For the text-containing cell, return its midpoint in (X, Y) coordinate format. 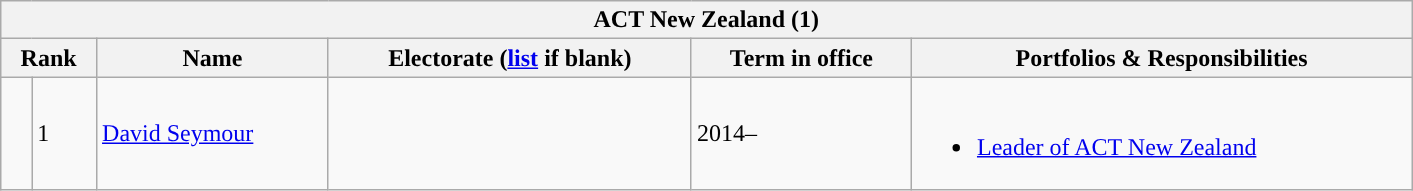
Term in office (801, 58)
Rank (49, 58)
ACT New Zealand (1) (706, 20)
David Seymour (213, 134)
2014– (801, 134)
Name (213, 58)
1 (64, 134)
Portfolios & Responsibilities (1161, 58)
Electorate (list if blank) (510, 58)
Leader of ACT New Zealand (1161, 134)
